Return [X, Y] of the center of cell containing provided text 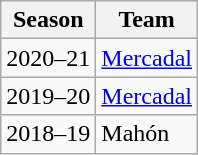
Team [147, 20]
2020–21 [48, 58]
Season [48, 20]
Mahón [147, 134]
2019–20 [48, 96]
2018–19 [48, 134]
